Pinpoint the cell where the given text exists, returning its [x, y] midpoint coordinate. 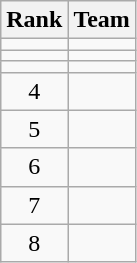
8 [34, 243]
4 [34, 91]
Rank [34, 20]
5 [34, 129]
7 [34, 205]
Team [102, 20]
6 [34, 167]
